Find where the given text appears and provide that cell's center as [x, y] coordinate. 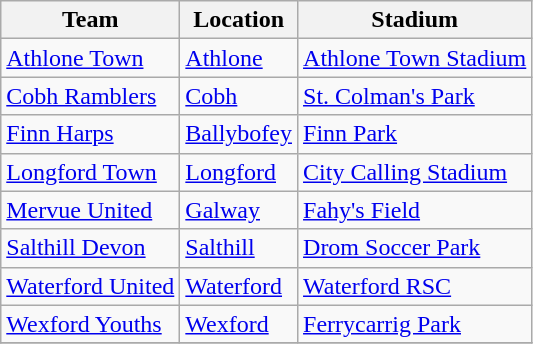
Fahy's Field [415, 210]
Athlone [239, 58]
Finn Harps [90, 134]
Salthill [239, 248]
Galway [239, 210]
City Calling Stadium [415, 172]
Longford Town [90, 172]
St. Colman's Park [415, 96]
Waterford United [90, 286]
Stadium [415, 20]
Salthill Devon [90, 248]
Wexford [239, 324]
Drom Soccer Park [415, 248]
Athlone Town [90, 58]
Ballybofey [239, 134]
Ferrycarrig Park [415, 324]
Athlone Town Stadium [415, 58]
Cobh Ramblers [90, 96]
Longford [239, 172]
Team [90, 20]
Location [239, 20]
Wexford Youths [90, 324]
Waterford RSC [415, 286]
Mervue United [90, 210]
Cobh [239, 96]
Finn Park [415, 134]
Waterford [239, 286]
